Detect which cell encompasses the target text, then output its (x, y) center coordinate. 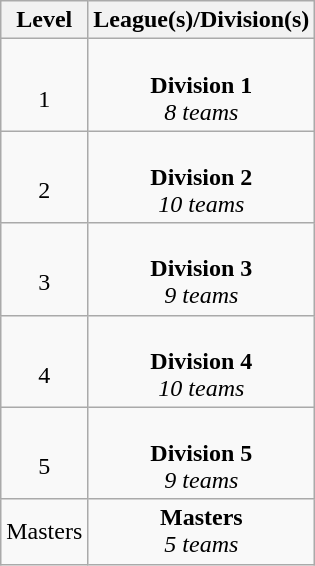
Division 5 9 teams (202, 453)
Level (44, 20)
4 (44, 361)
Division 2 10 teams (202, 177)
League(s)/Division(s) (202, 20)
1 (44, 85)
5 (44, 453)
Division 4 10 teams (202, 361)
Masters (44, 532)
2 (44, 177)
Masters5 teams (202, 532)
3 (44, 269)
Division 3 9 teams (202, 269)
Division 1 8 teams (202, 85)
